Locate the cell with the specified text and output its (X, Y) center coordinate. 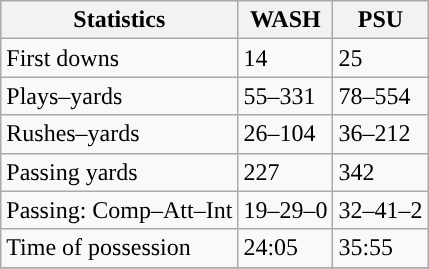
342 (380, 172)
24:05 (286, 248)
32–41–2 (380, 210)
Rushes–yards (120, 134)
35:55 (380, 248)
PSU (380, 20)
26–104 (286, 134)
55–331 (286, 96)
First downs (120, 58)
Passing yards (120, 172)
Passing: Comp–Att–Int (120, 210)
19–29–0 (286, 210)
WASH (286, 20)
36–212 (380, 134)
14 (286, 58)
Plays–yards (120, 96)
25 (380, 58)
Statistics (120, 20)
227 (286, 172)
Time of possession (120, 248)
78–554 (380, 96)
